Scan for the cell matching the given text and deliver its (X, Y) coordinate at center. 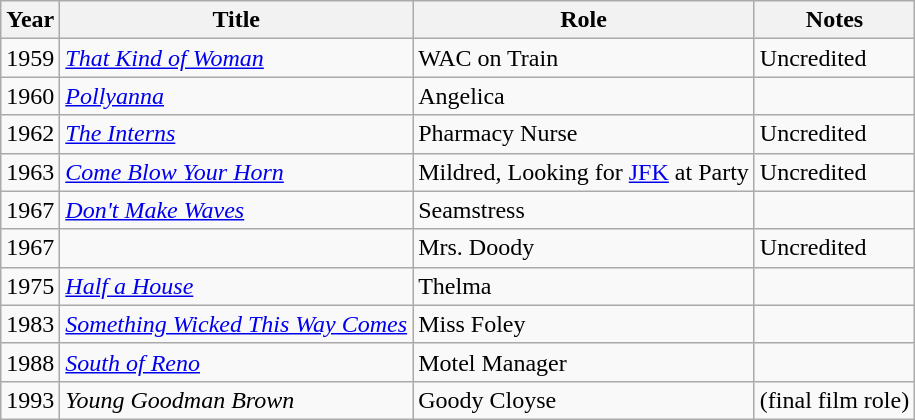
Young Goodman Brown (236, 400)
Come Blow Your Horn (236, 172)
1983 (30, 324)
Year (30, 20)
The Interns (236, 134)
WAC on Train (584, 58)
1959 (30, 58)
1993 (30, 400)
Pollyanna (236, 96)
Angelica (584, 96)
That Kind of Woman (236, 58)
Goody Cloyse (584, 400)
Seamstress (584, 210)
Don't Make Waves (236, 210)
1962 (30, 134)
Title (236, 20)
(final film role) (834, 400)
Mildred, Looking for JFK at Party (584, 172)
1975 (30, 286)
Pharmacy Nurse (584, 134)
Mrs. Doody (584, 248)
Miss Foley (584, 324)
Notes (834, 20)
South of Reno (236, 362)
1988 (30, 362)
1963 (30, 172)
Something Wicked This Way Comes (236, 324)
Half a House (236, 286)
1960 (30, 96)
Motel Manager (584, 362)
Thelma (584, 286)
Role (584, 20)
